Search for the cell housing the specified text and yield its (X, Y) center coordinate. 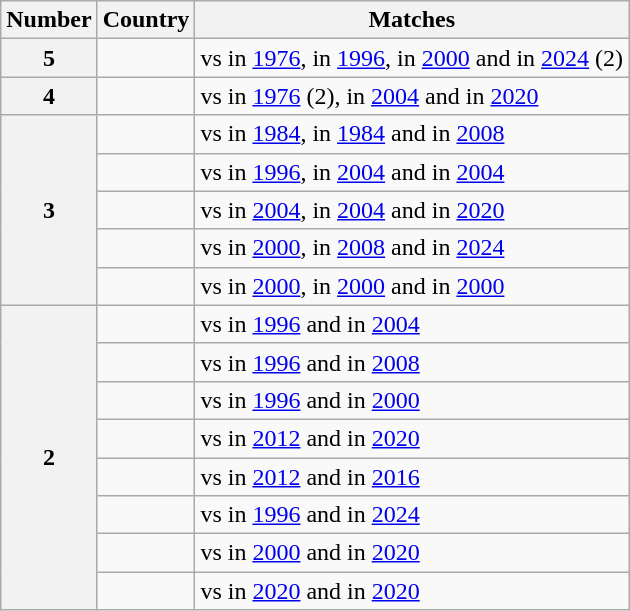
vs in 2000 and in 2020 (412, 553)
vs in 1996 and in 2000 (412, 400)
vs in 1996 and in 2004 (412, 324)
Country (146, 20)
vs in 1976, in 1996, in 2000 and in 2024 (2) (412, 58)
5 (49, 58)
4 (49, 96)
vs in 1976 (2), in 2004 and in 2020 (412, 96)
vs in 2012 and in 2020 (412, 438)
vs in 1996, in 2004 and in 2004 (412, 172)
vs in 1996 and in 2024 (412, 515)
3 (49, 210)
vs in 2020 and in 2020 (412, 591)
vs in 2000, in 2000 and in 2000 (412, 286)
vs in 1996 and in 2008 (412, 362)
vs in 2012 and in 2016 (412, 477)
vs in 2000, in 2008 and in 2024 (412, 248)
Matches (412, 20)
Number (49, 20)
vs in 2004, in 2004 and in 2020 (412, 210)
vs in 1984, in 1984 and in 2008 (412, 134)
2 (49, 457)
